Determine the [X, Y] coordinate at the center of the cell enclosing the given text.  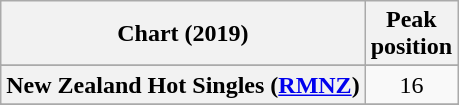
New Zealand Hot Singles (RMNZ) [183, 85]
Chart (2019) [183, 34]
Peakposition [411, 34]
16 [411, 85]
